Identify which cell holds the provided text, then report its (X, Y) central coordinate. 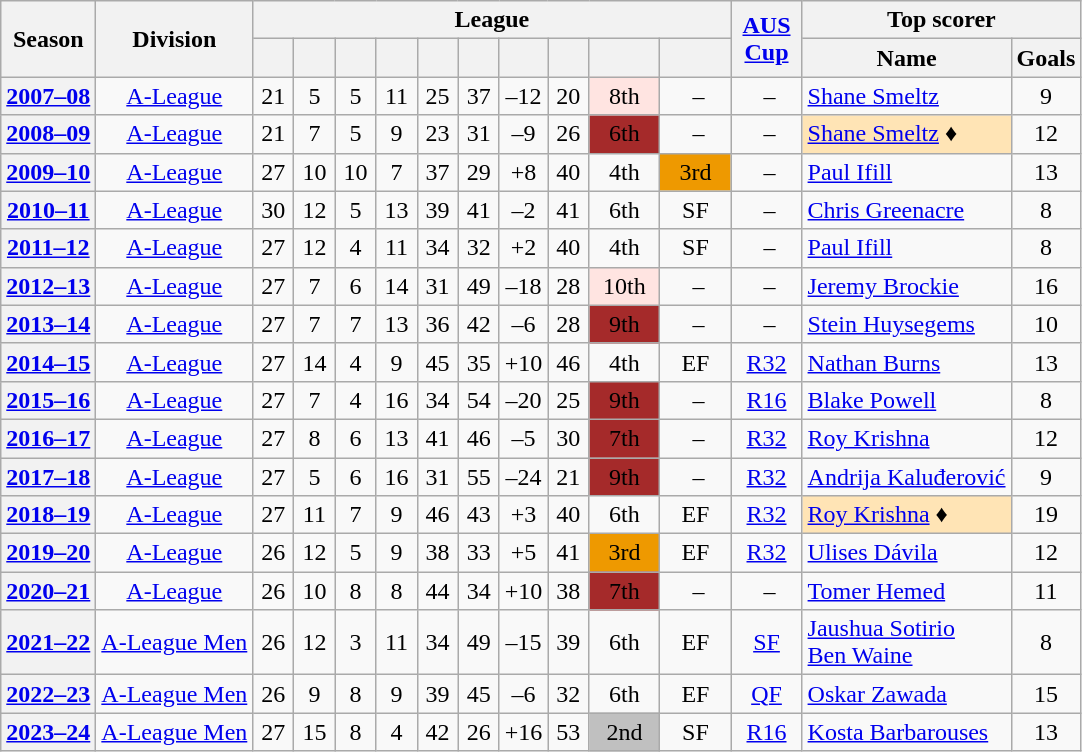
Shane Smeltz ♦ (906, 134)
AUSCup (766, 39)
2016–17 (48, 438)
2020–21 (48, 591)
Division (174, 39)
QF (766, 694)
54 (478, 400)
2019–20 (48, 553)
2018–19 (48, 515)
2012–13 (48, 286)
+3 (524, 515)
+16 (524, 732)
–18 (524, 286)
Roy Krishna ♦ (906, 515)
2011–12 (48, 248)
Oskar Zawada (906, 694)
2013–14 (48, 324)
2017–18 (48, 477)
+5 (524, 553)
Roy Krishna (906, 438)
3 (356, 642)
Nathan Burns (906, 362)
2010–11 (48, 210)
20 (568, 96)
2023–24 (48, 732)
2009–10 (48, 172)
–5 (524, 438)
29 (478, 172)
–15 (524, 642)
League (492, 20)
36 (438, 324)
Jaushua Sotirio Ben Waine (906, 642)
33 (478, 553)
2007–08 (48, 96)
Season (48, 39)
Stein Huysegems (906, 324)
Jeremy Brockie (906, 286)
19 (1046, 515)
+2 (524, 248)
2008–09 (48, 134)
Tomer Hemed (906, 591)
35 (478, 362)
Top scorer (942, 20)
–2 (524, 210)
Ulises Dávila (906, 553)
8th (624, 96)
Shane Smeltz (906, 96)
+8 (524, 172)
Kosta Barbarouses (906, 732)
53 (568, 732)
55 (478, 477)
43 (478, 515)
Chris Greenacre (906, 210)
Andrija Kaluđerović (906, 477)
2022–23 (48, 694)
Goals (1046, 58)
–20 (524, 400)
44 (438, 591)
2014–15 (48, 362)
23 (438, 134)
Name (906, 58)
–12 (524, 96)
10th (624, 286)
Blake Powell (906, 400)
2015–16 (48, 400)
–24 (524, 477)
–9 (524, 134)
2nd (624, 732)
2021–22 (48, 642)
